Search for the cell housing the specified text and yield its (X, Y) center coordinate. 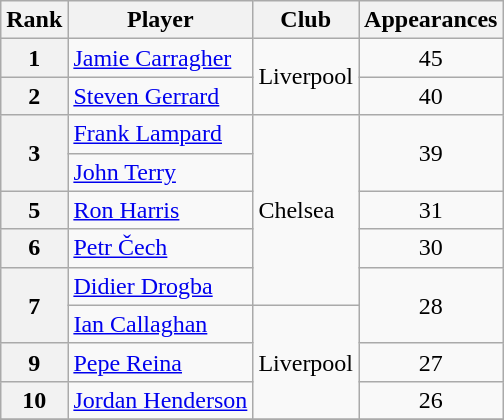
Frank Lampard (160, 134)
Ron Harris (160, 210)
10 (34, 400)
Jamie Carragher (160, 58)
3 (34, 153)
Ian Callaghan (160, 324)
Player (160, 20)
27 (431, 362)
John Terry (160, 172)
1 (34, 58)
Pepe Reina (160, 362)
28 (431, 305)
Chelsea (306, 210)
Rank (34, 20)
6 (34, 248)
Appearances (431, 20)
Petr Čech (160, 248)
2 (34, 96)
39 (431, 153)
Club (306, 20)
26 (431, 400)
Steven Gerrard (160, 96)
5 (34, 210)
40 (431, 96)
45 (431, 58)
9 (34, 362)
Jordan Henderson (160, 400)
Didier Drogba (160, 286)
31 (431, 210)
7 (34, 305)
30 (431, 248)
